Detect which cell encompasses the target text, then output its [X, Y] center coordinate. 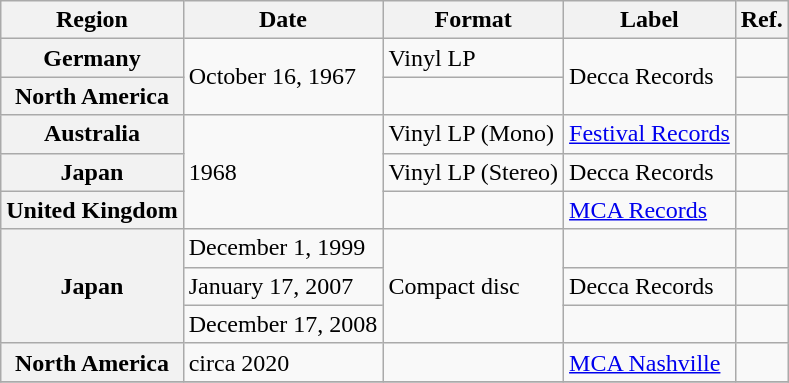
December 1, 1999 [283, 248]
Australia [92, 134]
Vinyl LP [474, 58]
Ref. [762, 20]
United Kingdom [92, 210]
Label [650, 20]
October 16, 1967 [283, 77]
Region [92, 20]
circa 2020 [283, 362]
Germany [92, 58]
Format [474, 20]
Compact disc [474, 286]
December 17, 2008 [283, 324]
1968 [283, 172]
MCA Records [650, 210]
Festival Records [650, 134]
Vinyl LP (Mono) [474, 134]
Date [283, 20]
Vinyl LP (Stereo) [474, 172]
MCA Nashville [650, 362]
January 17, 2007 [283, 286]
